Pinpoint the cell where the given text exists, returning its [x, y] midpoint coordinate. 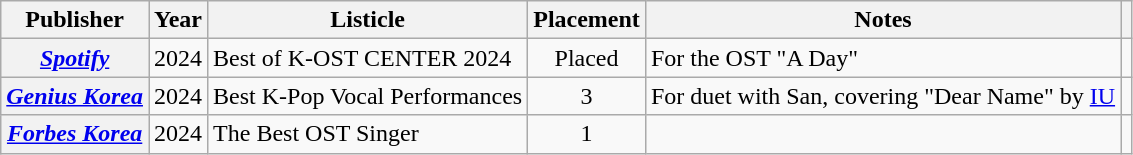
The Best OST Singer [368, 134]
Notes [882, 20]
For duet with San, covering "Dear Name" by IU [882, 96]
Publisher [75, 20]
For the OST "A Day" [882, 58]
1 [587, 134]
Placement [587, 20]
Listicle [368, 20]
Best of K-OST CENTER 2024 [368, 58]
Spotify [75, 58]
Year [178, 20]
Genius Korea [75, 96]
Forbes Korea [75, 134]
Placed [587, 58]
Best K-Pop Vocal Performances [368, 96]
3 [587, 96]
